Scan for the cell matching the given text and deliver its (x, y) coordinate at center. 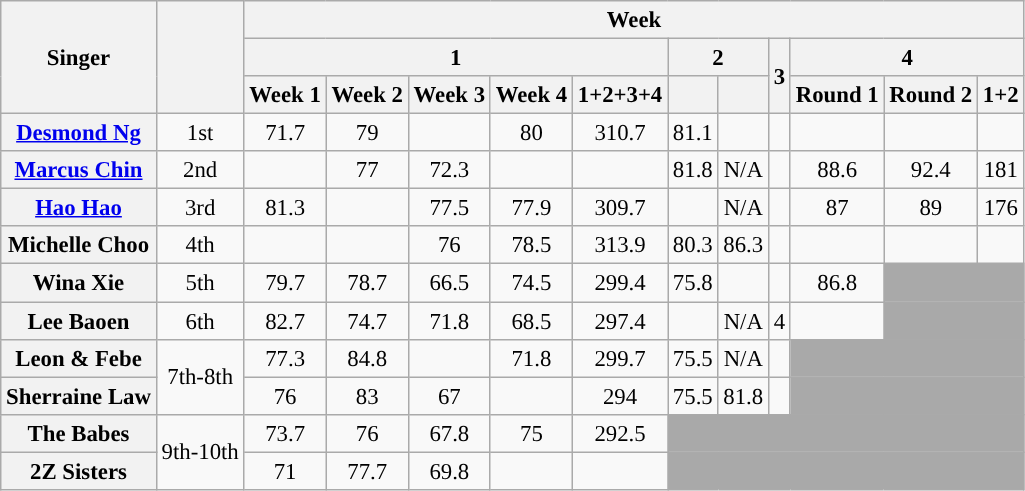
294 (620, 396)
88.6 (837, 170)
Marcus Chin (79, 170)
79.7 (285, 283)
Round 1 (837, 95)
181 (1001, 170)
75 (531, 433)
Week 4 (531, 95)
77.9 (531, 208)
86.8 (837, 283)
86.3 (743, 245)
299.4 (620, 283)
77.5 (449, 208)
4th (200, 245)
73.7 (285, 433)
78.5 (531, 245)
2nd (200, 170)
74.5 (531, 283)
Wina Xie (79, 283)
1 (456, 58)
310.7 (620, 133)
Lee Baoen (79, 321)
9th-10th (200, 452)
77.7 (367, 471)
313.9 (620, 245)
80.3 (693, 245)
82.7 (285, 321)
Sherraine Law (79, 396)
67.8 (449, 433)
Week 3 (449, 95)
92.4 (931, 170)
Week 2 (367, 95)
2Z Sisters (79, 471)
71 (285, 471)
Hao Hao (79, 208)
79 (367, 133)
Michelle Choo (79, 245)
66.5 (449, 283)
Week (634, 20)
69.8 (449, 471)
75.8 (693, 283)
309.7 (620, 208)
81.1 (693, 133)
81.3 (285, 208)
72.3 (449, 170)
Singer (79, 58)
Leon & Febe (79, 358)
71.7 (285, 133)
7th-8th (200, 376)
68.5 (531, 321)
74.7 (367, 321)
176 (1001, 208)
299.7 (620, 358)
1+2+3+4 (620, 95)
80 (531, 133)
Round 2 (931, 95)
Desmond Ng (79, 133)
6th (200, 321)
The Babes (79, 433)
2 (718, 58)
3rd (200, 208)
87 (837, 208)
78.7 (367, 283)
1+2 (1001, 95)
89 (931, 208)
84.8 (367, 358)
1st (200, 133)
Week 1 (285, 95)
83 (367, 396)
77.3 (285, 358)
292.5 (620, 433)
5th (200, 283)
3 (779, 76)
77 (367, 170)
67 (449, 396)
297.4 (620, 321)
